For the text-containing cell, return its midpoint in (X, Y) coordinate format. 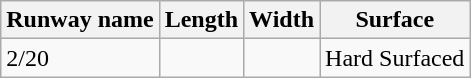
Surface (395, 20)
Hard Surfaced (395, 58)
Runway name (80, 20)
Width (282, 20)
Length (201, 20)
2/20 (80, 58)
